Search for the cell housing the specified text and yield its (x, y) center coordinate. 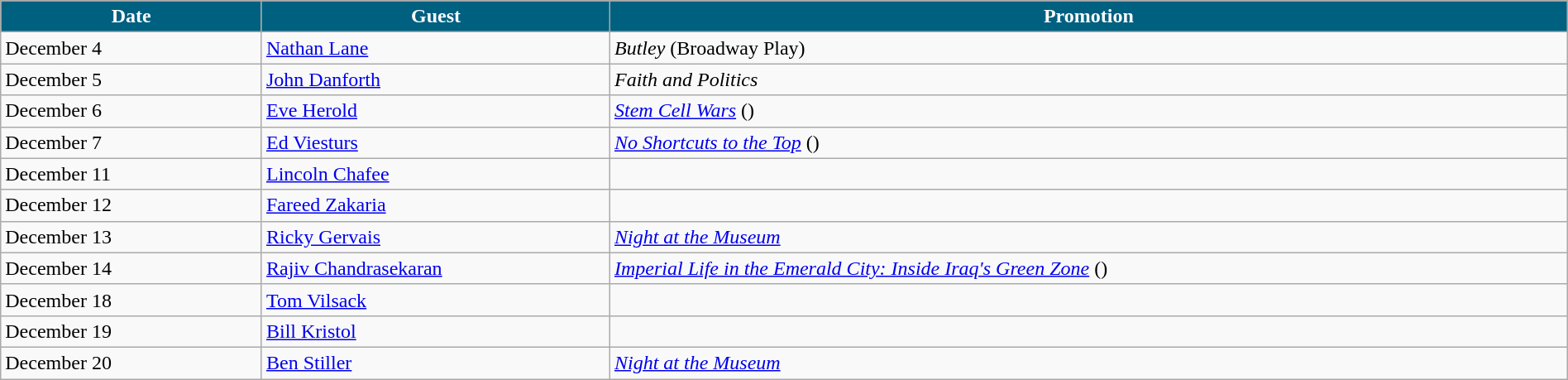
December 18 (131, 300)
Faith and Politics (1088, 79)
John Danforth (435, 79)
December 5 (131, 79)
Ed Viesturs (435, 142)
Eve Herold (435, 111)
December 6 (131, 111)
December 12 (131, 205)
Bill Kristol (435, 331)
Date (131, 17)
December 14 (131, 268)
December 4 (131, 48)
No Shortcuts to the Top () (1088, 142)
Butley (Broadway Play) (1088, 48)
December 11 (131, 174)
Nathan Lane (435, 48)
December 20 (131, 363)
Imperial Life in the Emerald City: Inside Iraq's Green Zone () (1088, 268)
Tom Vilsack (435, 300)
Rajiv Chandrasekaran (435, 268)
December 13 (131, 237)
December 19 (131, 331)
Lincoln Chafee (435, 174)
Ricky Gervais (435, 237)
Promotion (1088, 17)
Ben Stiller (435, 363)
Stem Cell Wars () (1088, 111)
Guest (435, 17)
Fareed Zakaria (435, 205)
December 7 (131, 142)
